Pinpoint the cell where the given text exists, returning its [x, y] midpoint coordinate. 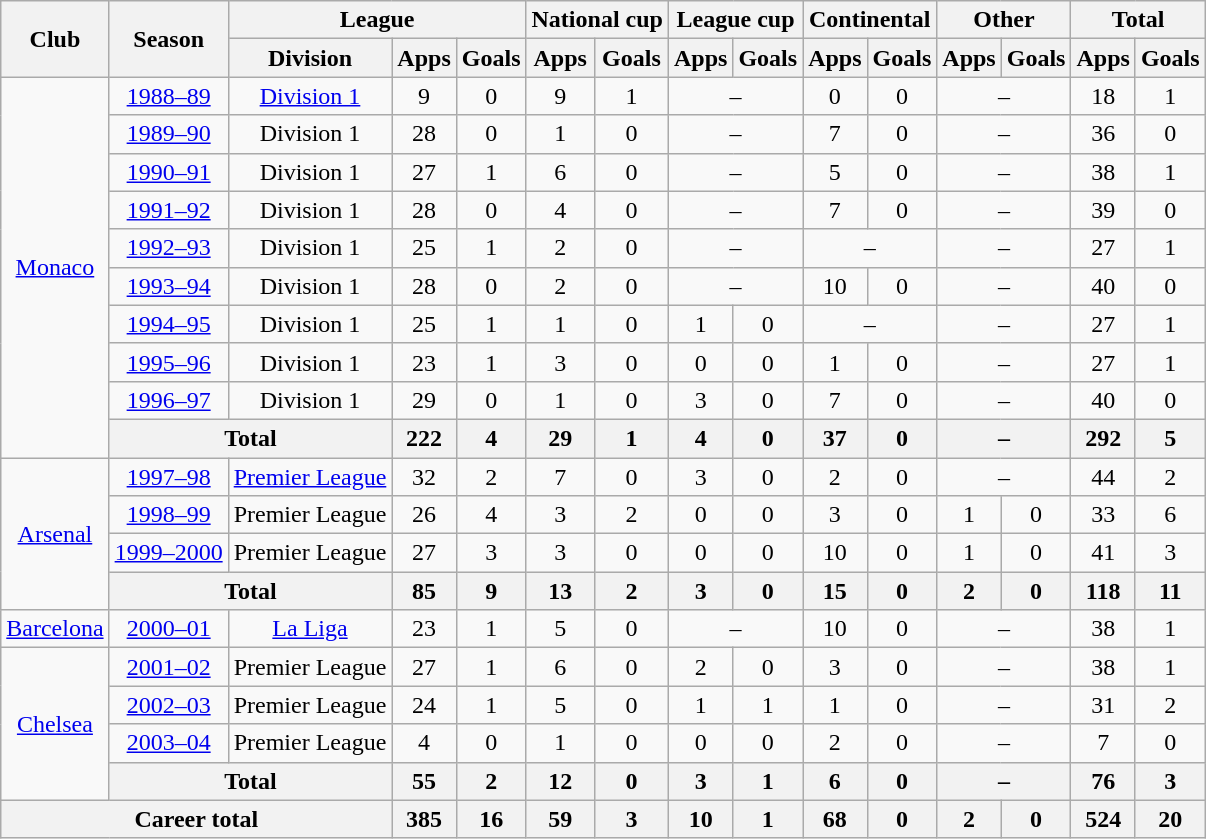
59 [560, 819]
385 [424, 819]
Continental [870, 20]
118 [1103, 591]
13 [560, 591]
2000–01 [168, 629]
Chelsea [55, 724]
1990–91 [168, 172]
2002–03 [168, 705]
524 [1103, 819]
2003–04 [168, 743]
12 [560, 781]
La Liga [310, 629]
55 [424, 781]
44 [1103, 477]
16 [491, 819]
Division [310, 58]
Arsenal [55, 534]
1996–97 [168, 400]
1999–2000 [168, 553]
1998–99 [168, 515]
Other [1004, 20]
1989–90 [168, 134]
Barcelona [55, 629]
37 [835, 438]
31 [1103, 705]
292 [1103, 438]
1992–93 [168, 248]
Season [168, 39]
41 [1103, 553]
1991–92 [168, 210]
222 [424, 438]
2001–02 [168, 667]
League cup [735, 20]
1993–94 [168, 286]
11 [1170, 591]
24 [424, 705]
39 [1103, 210]
85 [424, 591]
Career total [196, 819]
36 [1103, 134]
18 [1103, 96]
1997–98 [168, 477]
Monaco [55, 268]
League [377, 20]
Club [55, 39]
1988–89 [168, 96]
1995–96 [168, 362]
20 [1170, 819]
68 [835, 819]
33 [1103, 515]
32 [424, 477]
76 [1103, 781]
1994–95 [168, 324]
National cup [597, 20]
15 [835, 591]
26 [424, 515]
